Pinpoint the cell where the given text exists, returning its [X, Y] midpoint coordinate. 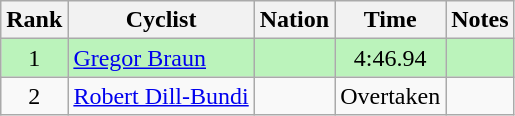
1 [34, 58]
Gregor Braun [161, 58]
Time [390, 20]
2 [34, 96]
Cyclist [161, 20]
Notes [480, 20]
4:46.94 [390, 58]
Overtaken [390, 96]
Rank [34, 20]
Robert Dill-Bundi [161, 96]
Nation [294, 20]
